Output the (x, y) coordinate of the center of the cell containing the given text.  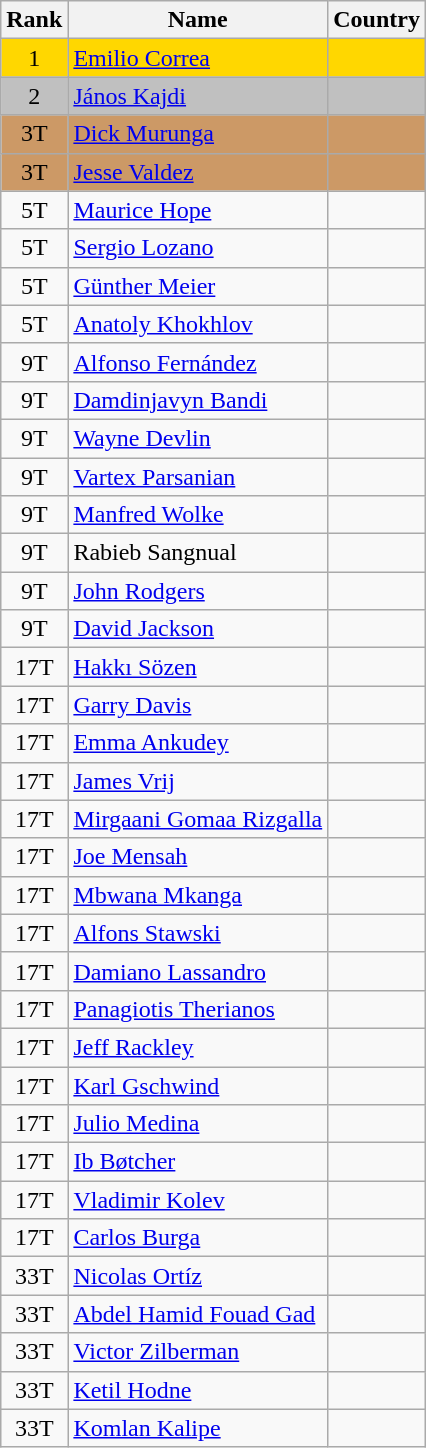
Damdinjavyn Bandi (198, 400)
Abdel Hamid Fouad Gad (198, 1314)
Mbwana Mkanga (198, 895)
Julio Medina (198, 1124)
Garry Davis (198, 705)
2 (34, 96)
Carlos Burga (198, 1238)
Country (377, 20)
Emilio Correa (198, 58)
Damiano Lassandro (198, 971)
Ib Bøtcher (198, 1162)
Manfred Wolke (198, 515)
Name (198, 20)
Hakkı Sözen (198, 667)
Victor Zilberman (198, 1352)
Panagiotis Therianos (198, 1009)
Günther Meier (198, 286)
Dick Murunga (198, 134)
Anatoly Khokhlov (198, 324)
Mirgaani Gomaa Rizgalla (198, 819)
John Rodgers (198, 591)
Sergio Lozano (198, 248)
Jesse Valdez (198, 172)
Vartex Parsanian (198, 477)
Jeff Rackley (198, 1047)
János Kajdi (198, 96)
Wayne Devlin (198, 438)
Rabieb Sangnual (198, 553)
Joe Mensah (198, 857)
Alfonso Fernández (198, 362)
Komlan Kalipe (198, 1428)
Rank (34, 20)
Karl Gschwind (198, 1085)
James Vrij (198, 781)
Alfons Stawski (198, 933)
Vladimir Kolev (198, 1200)
Emma Ankudey (198, 743)
David Jackson (198, 629)
Maurice Hope (198, 210)
1 (34, 58)
Ketil Hodne (198, 1390)
Nicolas Ortíz (198, 1276)
